Search for the cell housing the specified text and yield its [X, Y] center coordinate. 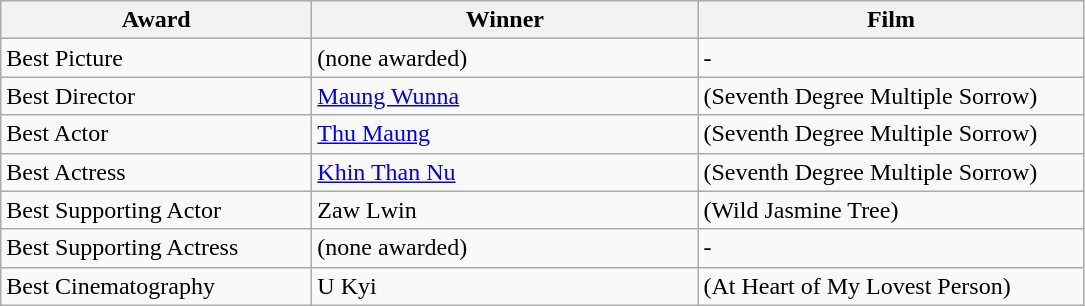
Best Picture [156, 58]
Maung Wunna [505, 96]
Film [891, 20]
Khin Than Nu [505, 172]
Best Cinematography [156, 286]
(At Heart of My Lovest Person) [891, 286]
(Wild Jasmine Tree) [891, 210]
Best Director [156, 96]
Winner [505, 20]
Best Supporting Actor [156, 210]
Best Actor [156, 134]
Zaw Lwin [505, 210]
Best Actress [156, 172]
U Kyi [505, 286]
Best Supporting Actress [156, 248]
Award [156, 20]
Thu Maung [505, 134]
